Locate the cell with the specified text and output its (x, y) center coordinate. 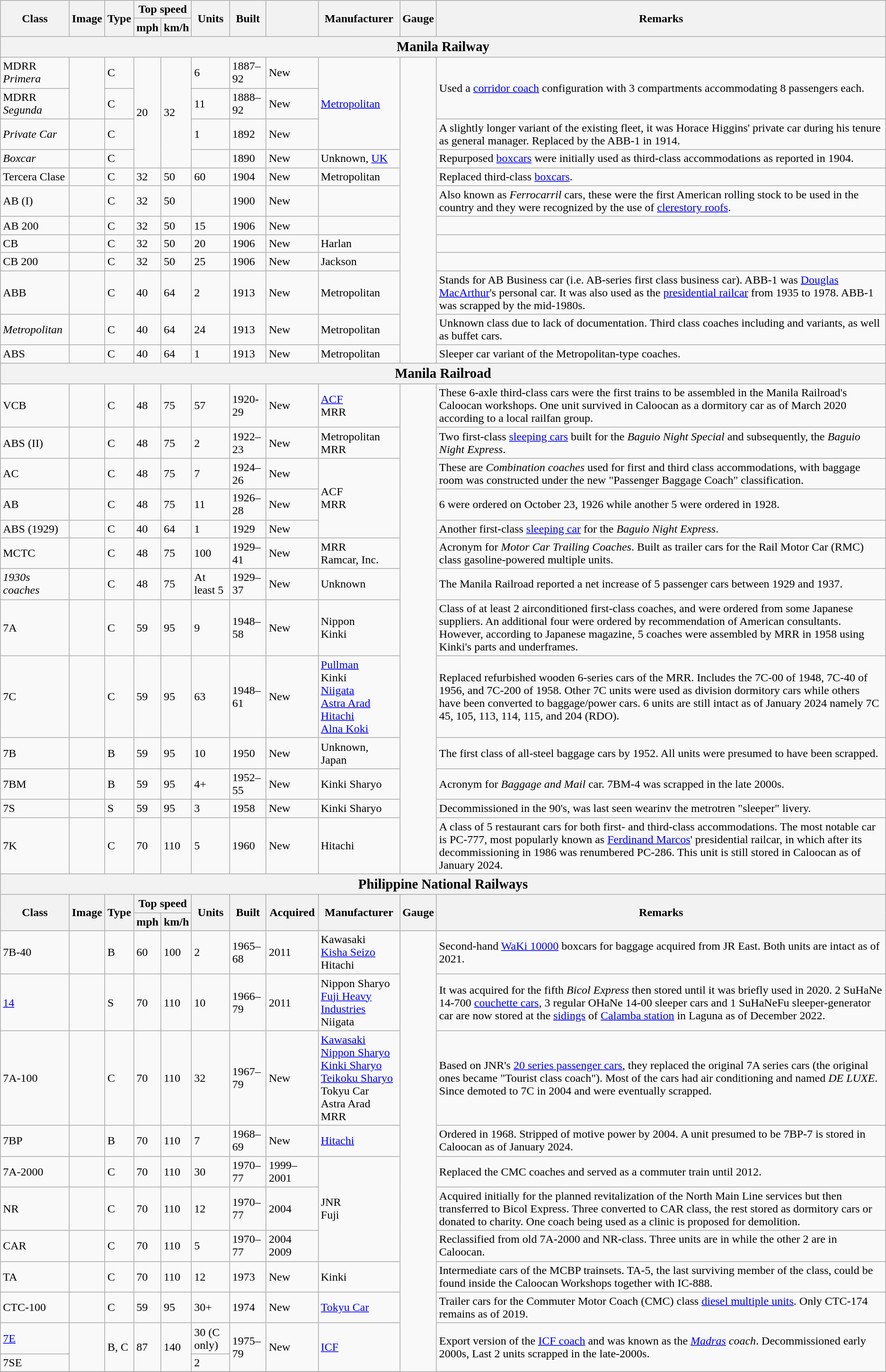
Acronym for Baggage and Mail car. 7BM-4 was scrapped in the late 2000s. (661, 784)
7C (35, 697)
NipponKinki (359, 628)
15 (211, 225)
Acquired (292, 913)
TA (35, 1276)
Replaced third-class boxcars. (661, 177)
1929–37 (248, 584)
Unknown, UK (359, 159)
1975–79 (248, 1347)
7A-2000 (35, 1171)
9 (211, 628)
Harlan (359, 243)
1922–23 (248, 443)
The Manila Railroad reported a net increase of 5 passenger cars between 1929 and 1937. (661, 584)
MCTC (35, 553)
Tokyu Car (359, 1308)
AB 200 (35, 225)
7B (35, 753)
20042009 (292, 1246)
Replaced the CMC coaches and served as a commuter train until 2012. (661, 1171)
Unknown class due to lack of documentation. Third class coaches including and variants, as well as buffet cars. (661, 330)
57 (211, 406)
1968–69 (248, 1141)
1958 (248, 808)
1926–28 (248, 505)
VCB (35, 406)
CB 200 (35, 261)
1929 (248, 529)
7S (35, 808)
7BM (35, 784)
1967–79 (248, 1078)
7E (35, 1338)
6 (211, 73)
ABS (1929) (35, 529)
Export version of the ICF coach and was known as the Madras coach. Decommissioned early 2000s, Last 2 units scrapped in the late-2000s. (661, 1347)
14 (35, 1003)
Ordered in 1968. Stripped of motive power by 2004. A unit presumed to be 7BP-7 is stored in Caloocan as of January 2024. (661, 1141)
JNRFuji (359, 1209)
Sleeper car variant of the Metropolitan-type coaches. (661, 354)
Another first-class sleeping car for the Baguio Night Express. (661, 529)
1948–61 (248, 697)
1887–92 (248, 73)
1966–79 (248, 1003)
24 (211, 330)
7A-100 (35, 1078)
MRRRamcar, Inc. (359, 553)
Manila Railway (443, 47)
MDRR Segunda (35, 103)
1930s coaches (35, 584)
6 were ordered on October 23, 1926 while another 5 were ordered in 1928. (661, 505)
Manila Railroad (443, 374)
1900 (248, 201)
63 (211, 697)
ABS (35, 354)
At least 5 (211, 584)
1924–26 (248, 473)
KawasakiNippon SharyoKinki SharyoTeikoku SharyoTokyu CarAstra AradMRR (359, 1078)
1965–68 (248, 953)
2004 (292, 1209)
140 (176, 1347)
1960 (248, 846)
1929–41 (248, 553)
1999–2001 (292, 1171)
ICF (359, 1347)
ABS (II) (35, 443)
ABB (35, 293)
30 (211, 1171)
1888–92 (248, 103)
AB (I) (35, 201)
4+ (211, 784)
Unknown, Japan (359, 753)
Second-hand WaKi 10000 boxcars for baggage acquired from JR East. Both units are intact as of 2021. (661, 953)
Trailer cars for the Commuter Motor Coach (CMC) class diesel multiple units. Only CTC-174 remains as of 2019. (661, 1308)
PullmanKinkiNiigataAstra AradHitachiAlna Koki (359, 697)
30+ (211, 1308)
7B-40 (35, 953)
1948–58 (248, 628)
1950 (248, 753)
3 (211, 808)
Decommissioned in the 90's, was last seen wearinv the metrotren "sleeper" livery. (661, 808)
KawasakiKisha SeizoHitachi (359, 953)
7BP (35, 1141)
CAR (35, 1246)
1952–55 (248, 784)
Private Car (35, 134)
1973 (248, 1276)
Used a corridor coach configuration with 3 compartments accommodating 8 passengers each. (661, 88)
30 (C only) (211, 1338)
7A (35, 628)
NR (35, 1209)
CTC-100 (35, 1308)
AB (35, 505)
Reclassified from old 7A-2000 and NR-class. Three units are in while the other 2 are in Caloocan. (661, 1246)
Unknown (359, 584)
87 (148, 1347)
The first class of all-steel baggage cars by 1952. All units were presumed to have been scrapped. (661, 753)
25 (211, 261)
Repurposed boxcars were initially used as third-class accommodations as reported in 1904. (661, 159)
Two first-class sleeping cars built for the Baguio Night Special and subsequently, the Baguio Night Express. (661, 443)
AC (35, 473)
MDRR Primera (35, 73)
Nippon SharyoFuji Heavy IndustriesNiigata (359, 1003)
Jackson (359, 261)
MetropolitanMRR (359, 443)
1974 (248, 1308)
Acronym for Motor Car Trailing Coaches. Built as trailer cars for the Rail Motor Car (RMC) class gasoline-powered multiple units. (661, 553)
1904 (248, 177)
Boxcar (35, 159)
CB (35, 243)
7SE (35, 1363)
Tercera Clase (35, 177)
1890 (248, 159)
7K (35, 846)
B, C (119, 1347)
1892 (248, 134)
1920-29 (248, 406)
Kinki (359, 1276)
Philippine National Railways (443, 884)
